Determine the [x, y] coordinate at the center of the cell enclosing the given text.  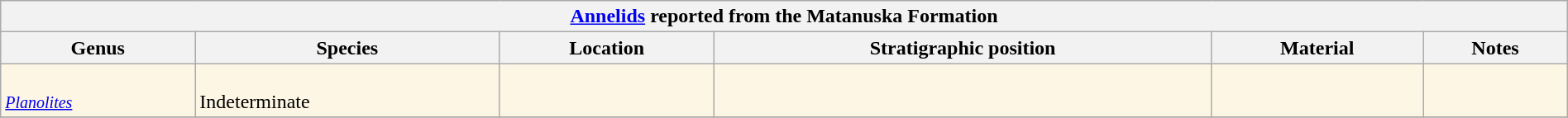
Notes [1495, 48]
Planolites [98, 91]
Location [607, 48]
Stratigraphic position [963, 48]
Indeterminate [347, 91]
Material [1317, 48]
Genus [98, 48]
Species [347, 48]
Annelids reported from the Matanuska Formation [784, 17]
